Detect which cell encompasses the target text, then output its [x, y] center coordinate. 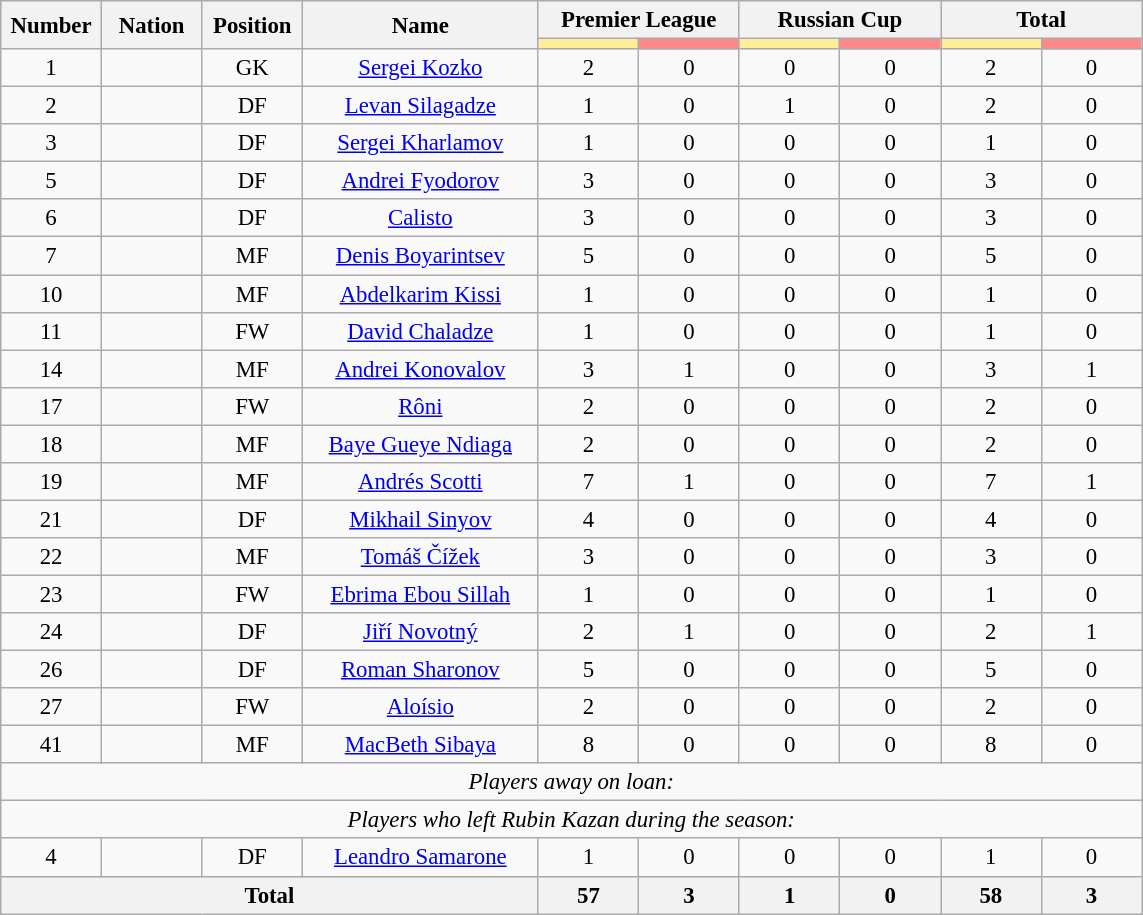
41 [52, 745]
Nation [152, 25]
Roman Sharonov [421, 670]
21 [52, 519]
Ebrima Ebou Sillah [421, 594]
Russian Cup [840, 20]
6 [52, 219]
Baye Gueye Ndiaga [421, 444]
18 [52, 444]
Premier League [638, 20]
11 [52, 331]
Name [421, 25]
10 [52, 294]
Aloísio [421, 707]
Andrés Scotti [421, 482]
Sergei Kozko [421, 68]
22 [52, 557]
GK [252, 68]
26 [52, 670]
Number [52, 25]
Mikhail Sinyov [421, 519]
MacBeth Sibaya [421, 745]
Players who left Rubin Kazan during the season: [572, 820]
19 [52, 482]
17 [52, 406]
57 [588, 895]
Jiří Novotný [421, 632]
Andrei Fyodorov [421, 181]
Sergei Kharlamov [421, 143]
Denis Boyarintsev [421, 256]
58 [990, 895]
Abdelkarim Kissi [421, 294]
Tomáš Čížek [421, 557]
Calisto [421, 219]
Players away on loan: [572, 782]
27 [52, 707]
Levan Silagadze [421, 106]
24 [52, 632]
Leandro Samarone [421, 858]
David Chaladze [421, 331]
Rôni [421, 406]
Andrei Konovalov [421, 369]
14 [52, 369]
Position [252, 25]
23 [52, 594]
